Return the (X, Y) coordinate for the center point of the cell that contains the specified text.  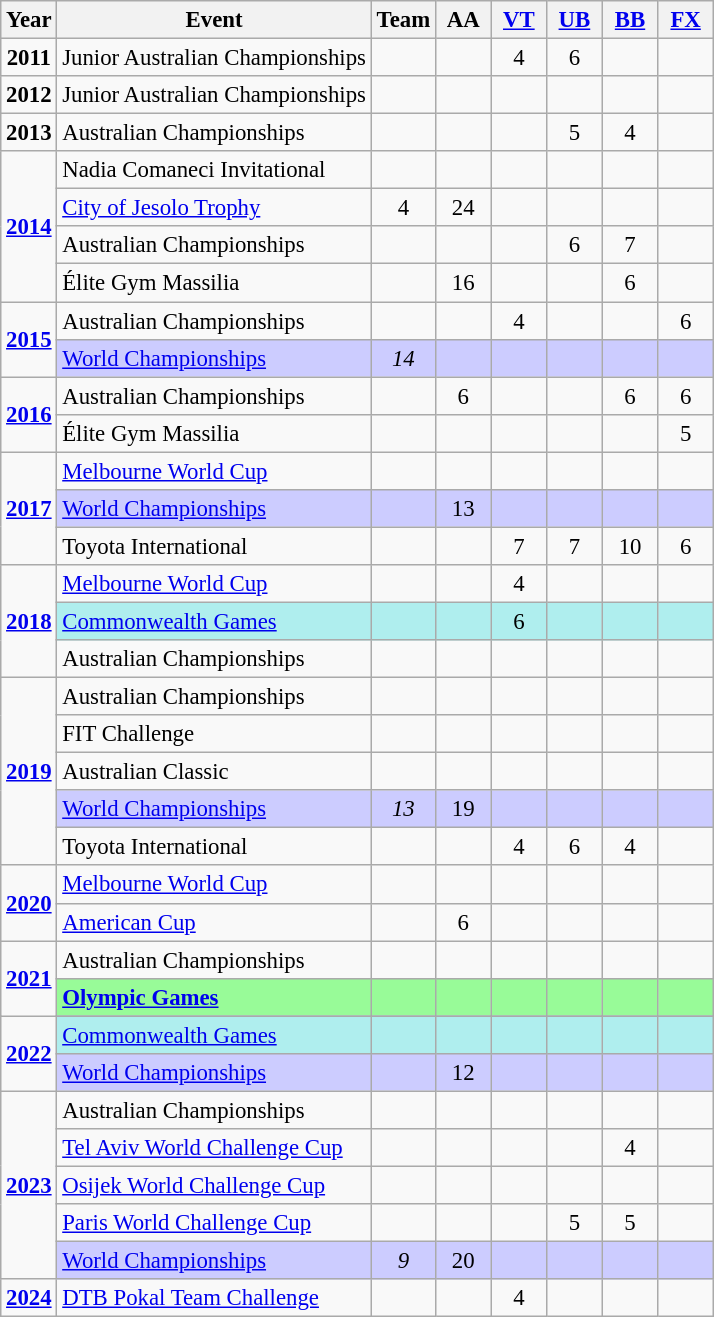
2022 (29, 1054)
City of Jesolo Trophy (214, 208)
Nadia Comaneci Invitational (214, 170)
Event (214, 20)
24 (463, 208)
19 (463, 809)
Olympic Games (214, 997)
AA (463, 20)
2021 (29, 978)
10 (630, 546)
9 (403, 1261)
FX (686, 20)
14 (403, 358)
BB (630, 20)
Team (403, 20)
2023 (29, 1185)
2015 (29, 340)
2014 (29, 226)
Paris World Challenge Cup (214, 1223)
2017 (29, 508)
2011 (29, 58)
2019 (29, 772)
12 (463, 1073)
Year (29, 20)
Australian Classic (214, 772)
UB (575, 20)
American Cup (214, 922)
2012 (29, 95)
2018 (29, 622)
20 (463, 1261)
2024 (29, 1298)
2016 (29, 414)
2013 (29, 133)
2020 (29, 904)
DTB Pokal Team Challenge (214, 1298)
16 (463, 283)
Tel Aviv World Challenge Cup (214, 1148)
VT (519, 20)
FIT Challenge (214, 734)
Osijek World Challenge Cup (214, 1185)
